From the cell containing the given text, extract its center point as (X, Y) coordinate. 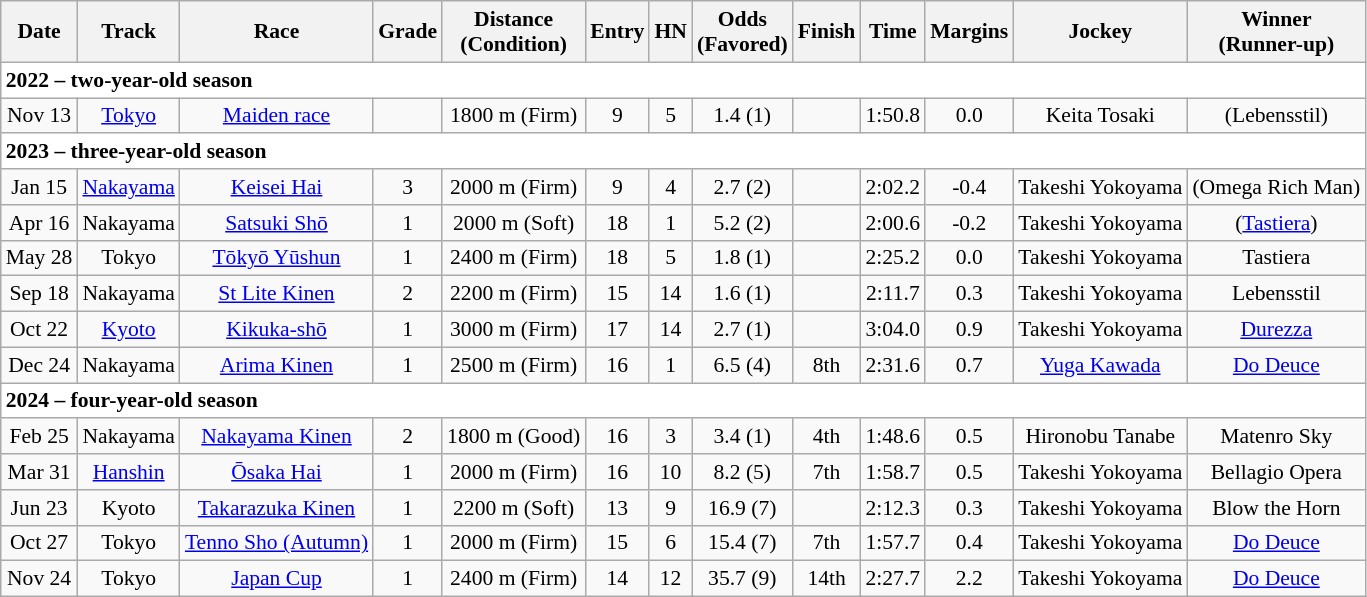
Keita Tosaki (1100, 116)
1:58.7 (892, 472)
15.4 (7) (742, 543)
1:48.6 (892, 437)
Arima Kinen (276, 365)
6 (670, 543)
Maiden race (276, 116)
Winner(Runner-up) (1276, 32)
2200 m (Soft) (514, 508)
2:11.7 (892, 294)
May 28 (40, 258)
Distance(Condition) (514, 32)
Finish (827, 32)
14th (827, 579)
Hironobu Tanabe (1100, 437)
Hanshin (128, 472)
0.7 (969, 365)
HN (670, 32)
Odds(Favored) (742, 32)
2000 m (Soft) (514, 223)
2200 m (Firm) (514, 294)
17 (617, 330)
2.7 (2) (742, 187)
Grade (408, 32)
Ōsaka Hai (276, 472)
Jun 23 (40, 508)
Yuga Kawada (1100, 365)
Japan Cup (276, 579)
8th (827, 365)
2:27.7 (892, 579)
3:04.0 (892, 330)
1:57.7 (892, 543)
2023 – three-year-old season (684, 152)
2.2 (969, 579)
Tenno Sho (Autumn) (276, 543)
0.4 (969, 543)
Blow the Horn (1276, 508)
2022 – two-year-old season (684, 80)
Jan 15 (40, 187)
2.7 (1) (742, 330)
1.4 (1) (742, 116)
3.4 (1) (742, 437)
Track (128, 32)
1.6 (1) (742, 294)
2:02.2 (892, 187)
2500 m (Firm) (514, 365)
Feb 25 (40, 437)
16.9 (7) (742, 508)
Sep 18 (40, 294)
5.2 (2) (742, 223)
Takarazuka Kinen (276, 508)
Tastiera (1276, 258)
Oct 27 (40, 543)
2:12.3 (892, 508)
(Lebensstil) (1276, 116)
Satsuki Shō (276, 223)
Nov 24 (40, 579)
1:50.8 (892, 116)
4 (670, 187)
Durezza (1276, 330)
Oct 22 (40, 330)
4th (827, 437)
Nov 13 (40, 116)
0.9 (969, 330)
(Omega Rich Man) (1276, 187)
2:00.6 (892, 223)
1.8 (1) (742, 258)
Lebensstil (1276, 294)
Kikuka-shō (276, 330)
2024 – four-year-old season (684, 401)
Keisei Hai (276, 187)
2:31.6 (892, 365)
10 (670, 472)
-0.2 (969, 223)
Apr 16 (40, 223)
Date (40, 32)
Nakayama Kinen (276, 437)
Matenro Sky (1276, 437)
Dec 24 (40, 365)
1800 m (Good) (514, 437)
13 (617, 508)
3000 m (Firm) (514, 330)
Time (892, 32)
Tōkyō Yūshun (276, 258)
Margins (969, 32)
(Tastiera) (1276, 223)
St Lite Kinen (276, 294)
-0.4 (969, 187)
12 (670, 579)
8.2 (5) (742, 472)
1800 m (Firm) (514, 116)
6.5 (4) (742, 365)
Jockey (1100, 32)
2:25.2 (892, 258)
Race (276, 32)
Mar 31 (40, 472)
Bellagio Opera (1276, 472)
Entry (617, 32)
35.7 (9) (742, 579)
